Provide the [X, Y] coordinate of the cell's center where the given text is located.  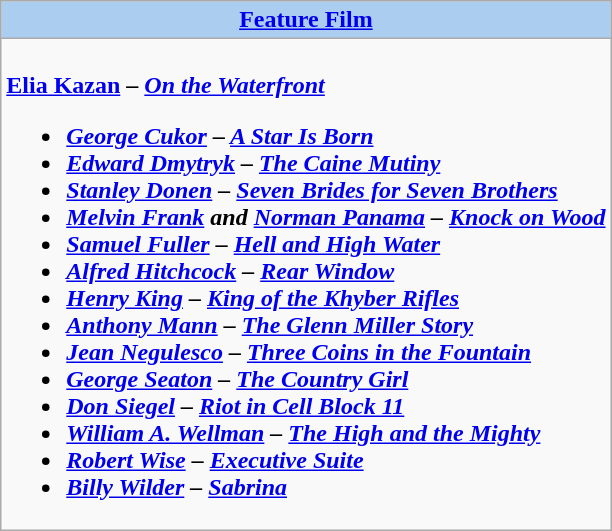
Feature Film [306, 20]
